Output the (x, y) coordinate of the center of the cell containing the given text.  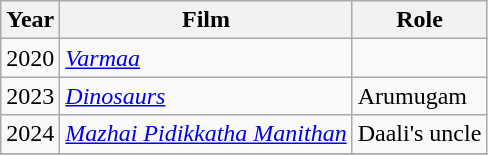
Role (420, 20)
Arumugam (420, 96)
Film (206, 20)
2024 (30, 134)
2023 (30, 96)
Daali's uncle (420, 134)
Mazhai Pidikkatha Manithan (206, 134)
Varmaa (206, 58)
Year (30, 20)
2020 (30, 58)
Dinosaurs (206, 96)
